Find where the given text appears and provide that cell's center as [X, Y] coordinate. 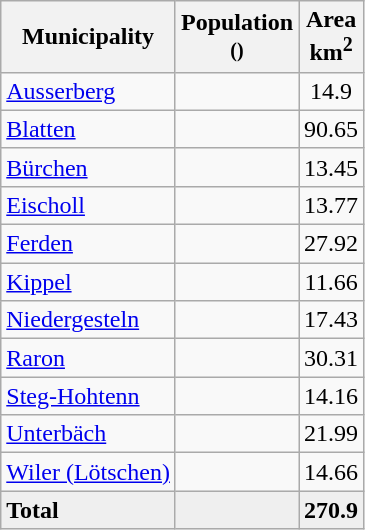
14.66 [332, 472]
21.99 [332, 434]
Ausserberg [88, 91]
Ferden [88, 244]
Unterbäch [88, 434]
17.43 [332, 320]
Population() [236, 37]
14.9 [332, 91]
Steg-Hohtenn [88, 396]
Eischoll [88, 205]
90.65 [332, 129]
Blatten [88, 129]
Raron [88, 358]
Niedergesteln [88, 320]
13.77 [332, 205]
27.92 [332, 244]
Municipality [88, 37]
11.66 [332, 282]
Wiler (Lötschen) [88, 472]
Area km2 [332, 37]
13.45 [332, 167]
Total [88, 510]
Bürchen [88, 167]
14.16 [332, 396]
270.9 [332, 510]
Kippel [88, 282]
30.31 [332, 358]
